Capture the cell that displays the provided text and extract its (x, y) central coordinate. 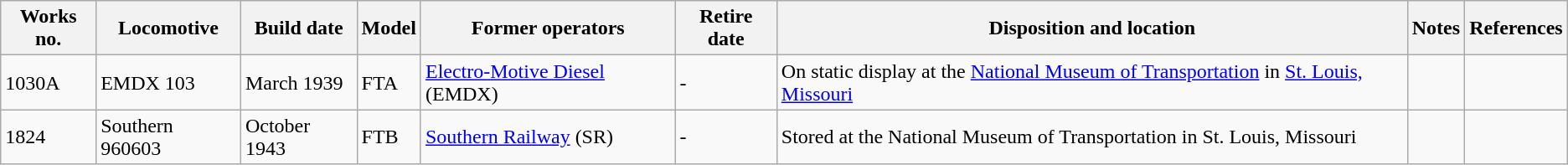
October 1943 (298, 137)
Locomotive (169, 28)
FTB (389, 137)
Former operators (548, 28)
Southern 960603 (169, 137)
Retire date (725, 28)
On static display at the National Museum of Transportation in St. Louis, Missouri (1092, 82)
Works no. (49, 28)
1030A (49, 82)
Build date (298, 28)
March 1939 (298, 82)
References (1516, 28)
FTA (389, 82)
1824 (49, 137)
Model (389, 28)
Electro-Motive Diesel (EMDX) (548, 82)
Disposition and location (1092, 28)
EMDX 103 (169, 82)
Stored at the National Museum of Transportation in St. Louis, Missouri (1092, 137)
Southern Railway (SR) (548, 137)
Notes (1436, 28)
